Output the (x, y) coordinate of the center of the cell containing the given text.  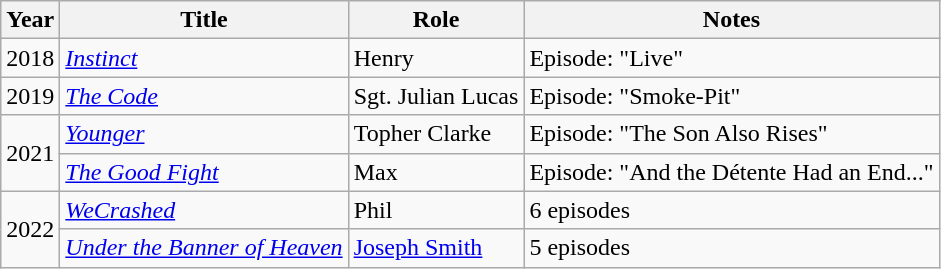
Notes (732, 20)
Episode: "And the Détente Had an End..." (732, 172)
Year (30, 20)
Max (436, 172)
2018 (30, 58)
The Code (204, 96)
Episode: "The Son Also Rises" (732, 134)
5 episodes (732, 248)
Episode: "Live" (732, 58)
2022 (30, 229)
Role (436, 20)
WeCrashed (204, 210)
The Good Fight (204, 172)
Joseph Smith (436, 248)
Episode: "Smoke-Pit" (732, 96)
Title (204, 20)
Henry (436, 58)
6 episodes (732, 210)
2019 (30, 96)
2021 (30, 153)
Under the Banner of Heaven (204, 248)
Topher Clarke (436, 134)
Younger (204, 134)
Phil (436, 210)
Sgt. Julian Lucas (436, 96)
Instinct (204, 58)
